Output the [X, Y] coordinate of the center of the cell containing the given text.  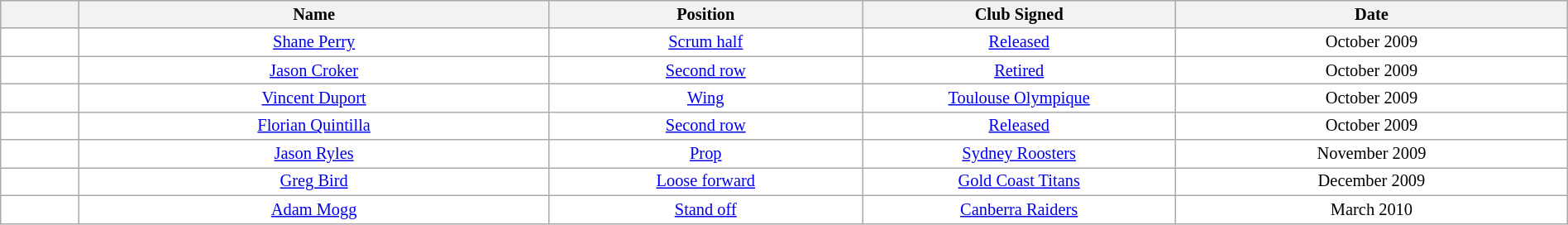
Date [1372, 14]
Vincent Duport [313, 98]
Wing [706, 98]
Club Signed [1019, 14]
Loose forward [706, 181]
December 2009 [1372, 181]
Adam Mogg [313, 209]
Prop [706, 154]
November 2009 [1372, 154]
Position [706, 14]
Canberra Raiders [1019, 209]
Scrum half [706, 42]
Name [313, 14]
Gold Coast Titans [1019, 181]
Jason Croker [313, 70]
Jason Ryles [313, 154]
Sydney Roosters [1019, 154]
Shane Perry [313, 42]
Toulouse Olympique [1019, 98]
Greg Bird [313, 181]
March 2010 [1372, 209]
Florian Quintilla [313, 126]
Stand off [706, 209]
Retired [1019, 70]
